Find where the given text appears and provide that cell's center as [X, Y] coordinate. 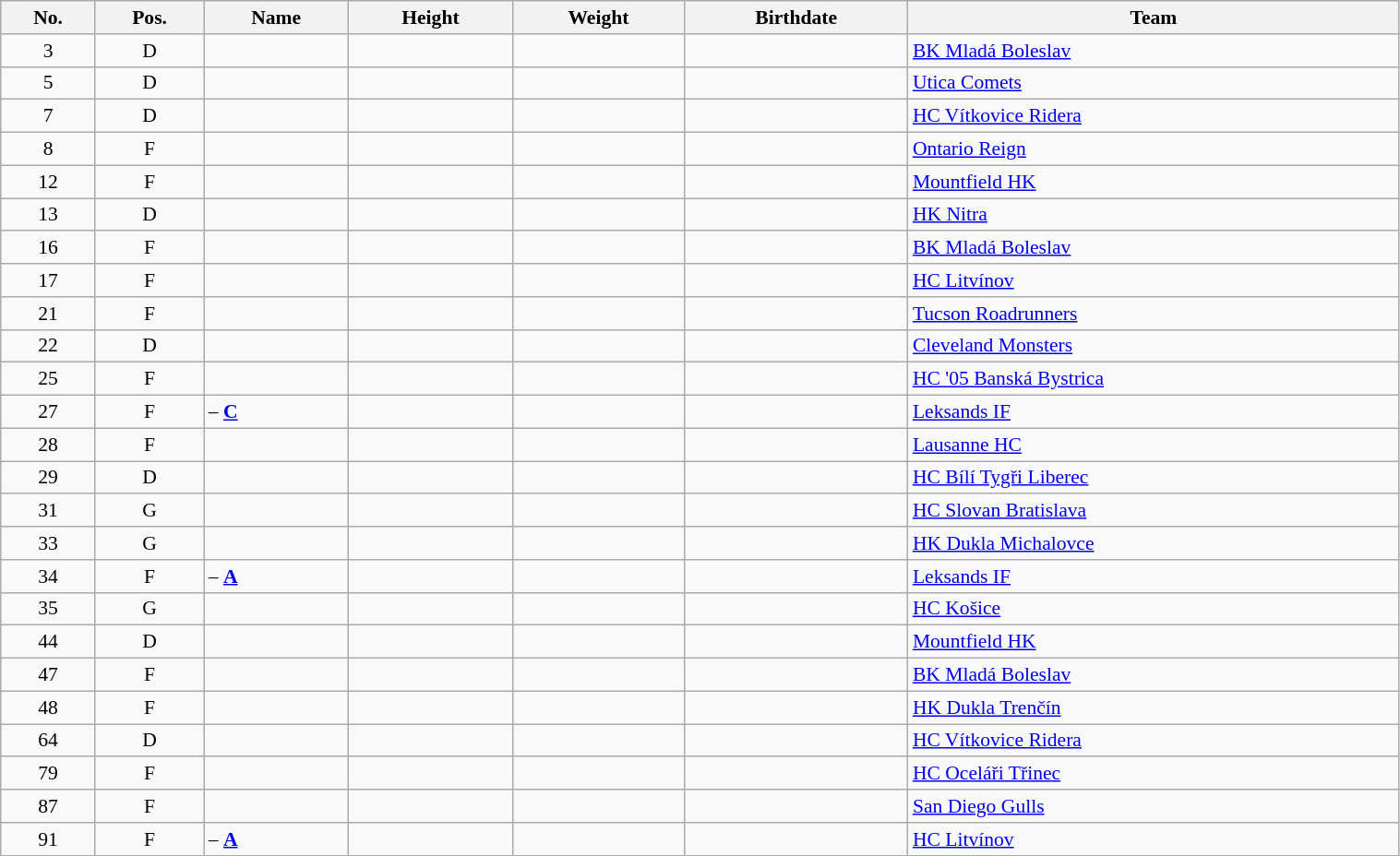
Height [431, 18]
12 [48, 182]
33 [48, 543]
22 [48, 346]
HC Oceláři Třinec [1154, 774]
HK Dukla Trenčín [1154, 707]
San Diego Gulls [1154, 806]
7 [48, 116]
13 [48, 215]
HC '05 Banská Bystrica [1154, 379]
87 [48, 806]
34 [48, 577]
27 [48, 412]
29 [48, 478]
91 [48, 839]
Utica Comets [1154, 83]
Tucson Roadrunners [1154, 314]
– C [277, 412]
HC Košice [1154, 609]
HC Slovan Bratislava [1154, 511]
28 [48, 445]
48 [48, 707]
16 [48, 248]
Name [277, 18]
Weight [598, 18]
HK Dukla Michalovce [1154, 543]
17 [48, 280]
Team [1154, 18]
64 [48, 741]
44 [48, 642]
79 [48, 774]
47 [48, 675]
HK Nitra [1154, 215]
35 [48, 609]
5 [48, 83]
Pos. [150, 18]
Cleveland Monsters [1154, 346]
Ontario Reign [1154, 149]
25 [48, 379]
31 [48, 511]
3 [48, 51]
8 [48, 149]
HC Bílí Tygři Liberec [1154, 478]
21 [48, 314]
Lausanne HC [1154, 445]
No. [48, 18]
Birthdate [796, 18]
